Detect which cell encompasses the target text, then output its [X, Y] center coordinate. 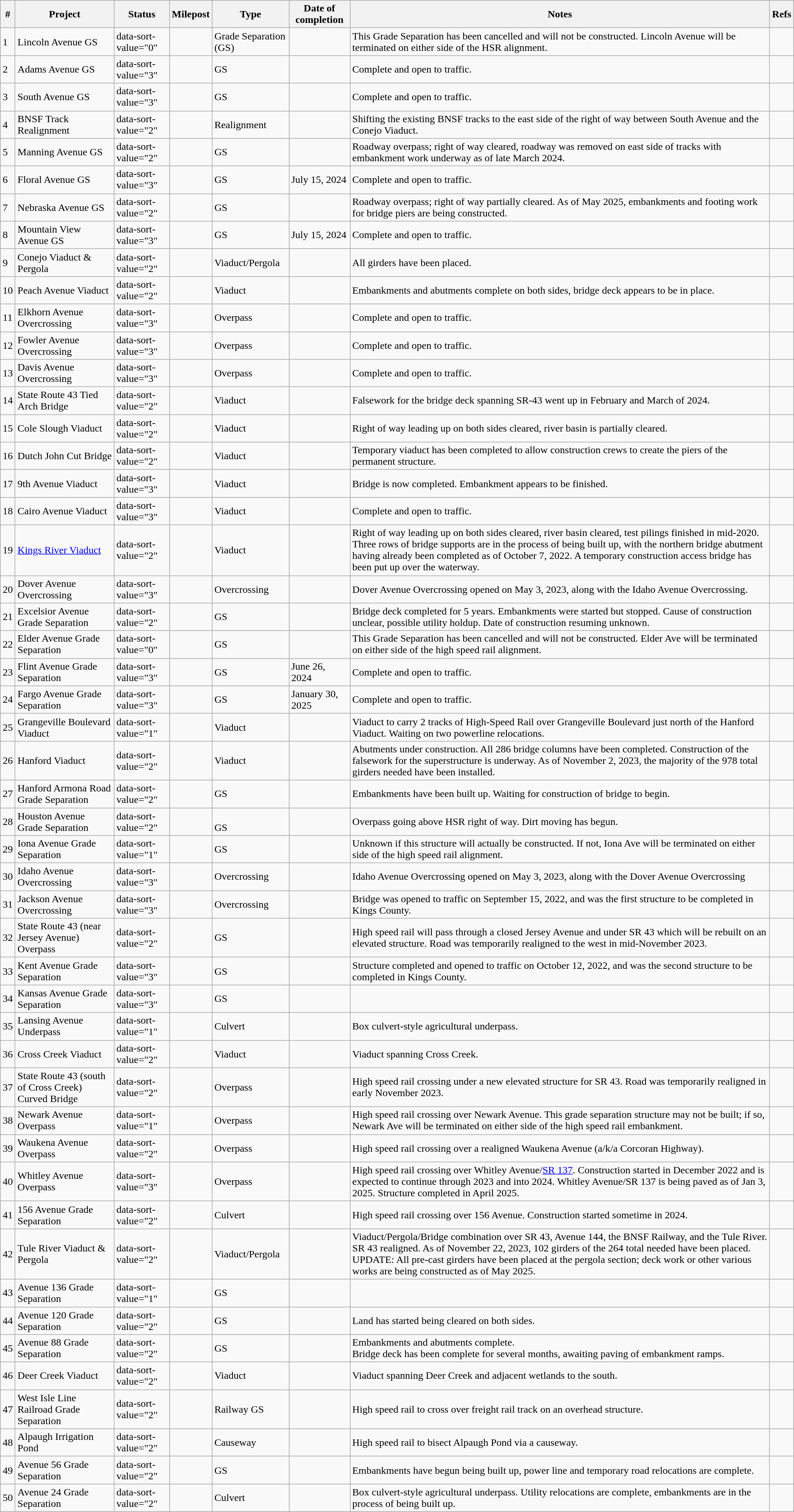
2 [8, 70]
10 [8, 290]
Waukena Avenue Overpass [64, 1148]
11 [8, 317]
50 [8, 1498]
Tule River Viaduct & Pergola [64, 1254]
Alpaugh Irrigation Pond [64, 1443]
Manning Avenue GS [64, 152]
Floral Avenue GS [64, 180]
Bridge is now completed. Embankment appears to be finished. [560, 484]
33 [8, 971]
Elder Avenue Grade Separation [64, 644]
Houston Avenue Grade Separation [64, 822]
29 [8, 850]
High speed rail to bisect Alpaugh Pond via a causeway. [560, 1443]
Avenue 56 Grade Separation [64, 1470]
48 [8, 1443]
Grangeville Boulevard Viaduct [64, 727]
Land has started being cleared on both sides. [560, 1321]
High speed rail crossing under a new elevated structure for SR 43. Road was temporarily realigned in early November 2023. [560, 1087]
South Avenue GS [64, 97]
6 [8, 180]
Causeway [250, 1443]
16 [8, 456]
3 [8, 97]
Dover Avenue Overcrossing [64, 589]
Newark Avenue Overpass [64, 1120]
Davis Avenue Overcrossing [64, 373]
Hanford Armona Road Grade Separation [64, 794]
Structure completed and opened to traffic on October 12, 2022, and was the second structure to be completed in Kings County. [560, 971]
Idaho Avenue Overcrossing opened on May 3, 2023, along with the Dover Avenue Overcrossing [560, 877]
Avenue 120 Grade Separation [64, 1321]
27 [8, 794]
45 [8, 1349]
West Isle Line Railroad Grade Separation [64, 1409]
5 [8, 152]
High speed rail to cross over freight rail track on an overhead structure. [560, 1409]
46 [8, 1376]
Nebraska Avenue GS [64, 207]
4 [8, 125]
14 [8, 401]
8 [8, 235]
42 [8, 1254]
Box culvert-style agricultural underpass. Utility relocations are complete, embankments are in the process of being built up. [560, 1498]
State Route 43 (near Jersey Avenue) Overpass [64, 938]
High speed rail crossing over 156 Avenue. Construction started sometime in 2024. [560, 1215]
All girders have been placed. [560, 262]
Status [142, 14]
1 [8, 42]
47 [8, 1409]
Embankments and abutments complete.Bridge deck has been complete for several months, awaiting paving of embankment ramps. [560, 1349]
Dutch John Cut Bridge [64, 456]
Fargo Avenue Grade Separation [64, 699]
7 [8, 207]
35 [8, 1026]
20 [8, 589]
Box culvert-style agricultural underpass. [560, 1026]
Avenue 136 Grade Separation [64, 1293]
41 [8, 1215]
34 [8, 999]
22 [8, 644]
Peach Avenue Viaduct [64, 290]
Falsework for the bridge deck spanning SR-43 went up in February and March of 2024. [560, 401]
Flint Avenue Grade Separation [64, 672]
Kansas Avenue Grade Separation [64, 999]
43 [8, 1293]
Type [250, 14]
Viaduct to carry 2 tracks of High-Speed Rail over Grangeville Boulevard just north of the Hanford Viaduct. Waiting on two powerline relocations. [560, 727]
9 [8, 262]
31 [8, 905]
Avenue 88 Grade Separation [64, 1349]
23 [8, 672]
12 [8, 345]
Embankments have begun being built up, power line and temporary road relocations are complete. [560, 1470]
Temporary viaduct has been completed to allow construction crews to create the piers of the permanent structure. [560, 456]
Right of way leading up on both sides cleared, river basin is partially cleared. [560, 429]
High speed rail crossing over a realigned Waukena Avenue (a/k/a Corcoran Highway). [560, 1148]
15 [8, 429]
24 [8, 699]
37 [8, 1087]
State Route 43 Tied Arch Bridge [64, 401]
Refs [782, 14]
State Route 43 (south of Cross Creek) Curved Bridge [64, 1087]
Adams Avenue GS [64, 70]
Cross Creek Viaduct [64, 1054]
Bridge was opened to traffic on September 15, 2022, and was the first structure to be completed in Kings County. [560, 905]
# [8, 14]
Railway GS [250, 1409]
17 [8, 484]
Avenue 24 Grade Separation [64, 1498]
Dover Avenue Overcrossing opened on May 3, 2023, along with the Idaho Avenue Overcrossing. [560, 589]
18 [8, 511]
Embankments have been built up. Waiting for construction of bridge to begin. [560, 794]
Cairo Avenue Viaduct [64, 511]
Excelsior Avenue Grade Separation [64, 617]
Kent Avenue Grade Separation [64, 971]
Embankments and abutments complete on both sides, bridge deck appears to be in place. [560, 290]
Grade Separation (GS) [250, 42]
13 [8, 373]
38 [8, 1120]
Idaho Avenue Overcrossing [64, 877]
49 [8, 1470]
25 [8, 727]
156 Avenue Grade Separation [64, 1215]
Cole Slough Viaduct [64, 429]
Roadway overpass; right of way cleared, roadway was removed on east side of tracks with embankment work underway as of late March 2024. [560, 152]
40 [8, 1181]
Project [64, 14]
Whitley Avenue Overpass [64, 1181]
Kings River Viaduct [64, 550]
Elkhorn Avenue Overcrossing [64, 317]
21 [8, 617]
This Grade Separation has been cancelled and will not be constructed. Lincoln Avenue will be terminated on either side of the HSR alignment. [560, 42]
Viaduct spanning Cross Creek. [560, 1054]
Mountain View Avenue GS [64, 235]
Date of completion [319, 14]
Conejo Viaduct & Pergola [64, 262]
Fowler Avenue Overcrossing [64, 345]
BNSF Track Realignment [64, 125]
This Grade Separation has been cancelled and will not be constructed. Elder Ave will be terminated on either side of the high speed rail alignment. [560, 644]
44 [8, 1321]
January 30, 2025 [319, 699]
June 26, 2024 [319, 672]
Deer Creek Viaduct [64, 1376]
19 [8, 550]
Shifting the existing BNSF tracks to the east side of the right of way between South Avenue and the Conejo Viaduct. [560, 125]
26 [8, 760]
36 [8, 1054]
Overpass going above HSR right of way. Dirt moving has begun. [560, 822]
Unknown if this structure will actually be constructed. If not, Iona Ave will be terminated on either side of the high speed rail alignment. [560, 850]
30 [8, 877]
Jackson Avenue Overcrossing [64, 905]
Roadway overpass; right of way partially cleared. As of May 2025, embankments and footing work for bridge piers are being constructed. [560, 207]
32 [8, 938]
Viaduct spanning Deer Creek and adjacent wetlands to the south. [560, 1376]
Iona Avenue Grade Separation [64, 850]
Lincoln Avenue GS [64, 42]
39 [8, 1148]
Realignment [250, 125]
Milepost [191, 14]
Lansing Avenue Underpass [64, 1026]
Hanford Viaduct [64, 760]
Notes [560, 14]
9th Avenue Viaduct [64, 484]
28 [8, 822]
